Output the (X, Y) coordinate of the center of the cell containing the given text.  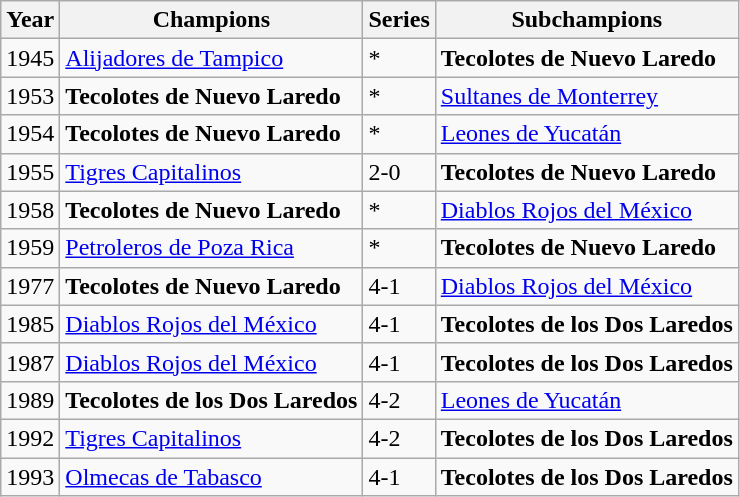
1992 (30, 438)
1989 (30, 400)
Petroleros de Poza Rica (212, 248)
Olmecas de Tabasco (212, 477)
Alijadores de Tampico (212, 58)
1987 (30, 362)
Sultanes de Monterrey (586, 96)
1955 (30, 172)
1954 (30, 134)
1958 (30, 210)
Champions (212, 20)
1959 (30, 248)
1993 (30, 477)
2-0 (399, 172)
Series (399, 20)
1985 (30, 324)
Subchampions (586, 20)
Year (30, 20)
1945 (30, 58)
1977 (30, 286)
1953 (30, 96)
